Identify which cell holds the provided text, then report its [x, y] central coordinate. 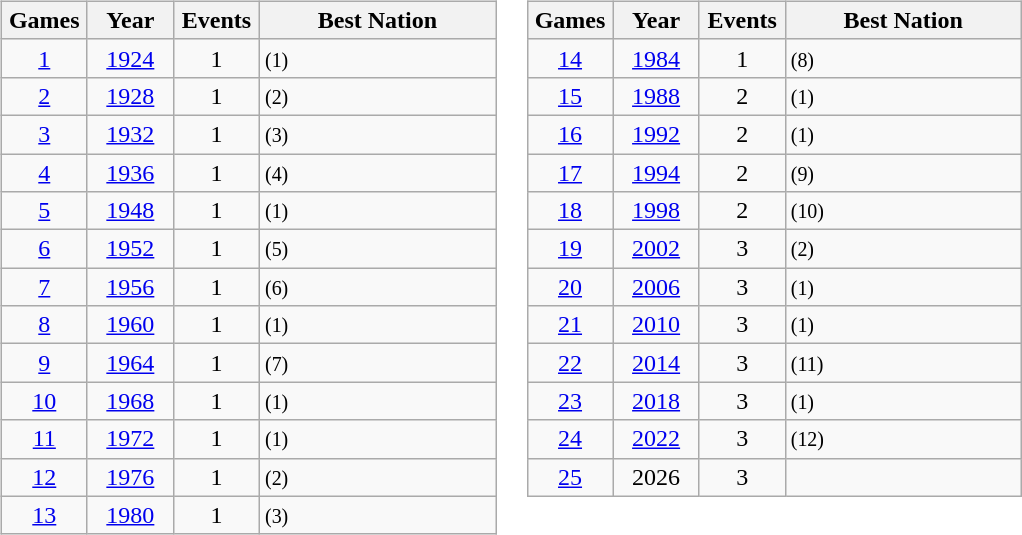
2026 [656, 477]
7 [44, 287]
16 [570, 134]
1924 [130, 58]
9 [44, 363]
6 [44, 249]
8 [44, 325]
1932 [130, 134]
2018 [656, 401]
(9) [903, 173]
10 [44, 401]
2002 [656, 249]
(8) [903, 58]
1928 [130, 96]
1968 [130, 401]
11 [44, 439]
13 [44, 515]
1952 [130, 249]
(12) [903, 439]
(7) [377, 363]
17 [570, 173]
21 [570, 325]
1988 [656, 96]
(5) [377, 249]
25 [570, 477]
1994 [656, 173]
1972 [130, 439]
2014 [656, 363]
1984 [656, 58]
4 [44, 173]
23 [570, 401]
(10) [903, 211]
1960 [130, 325]
12 [44, 477]
1980 [130, 515]
14 [570, 58]
1948 [130, 211]
(11) [903, 363]
1964 [130, 363]
5 [44, 211]
1992 [656, 134]
15 [570, 96]
22 [570, 363]
(4) [377, 173]
1976 [130, 477]
20 [570, 287]
19 [570, 249]
18 [570, 211]
2022 [656, 439]
1956 [130, 287]
(6) [377, 287]
1936 [130, 173]
2006 [656, 287]
2010 [656, 325]
1998 [656, 211]
24 [570, 439]
